Scan for the cell matching the given text and deliver its (X, Y) coordinate at center. 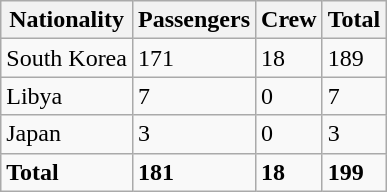
Passengers (194, 20)
South Korea (67, 58)
Crew (290, 20)
199 (354, 172)
Libya (67, 96)
Nationality (67, 20)
171 (194, 58)
189 (354, 58)
Japan (67, 134)
181 (194, 172)
